Return the [x, y] coordinate for the center point of the cell that contains the specified text.  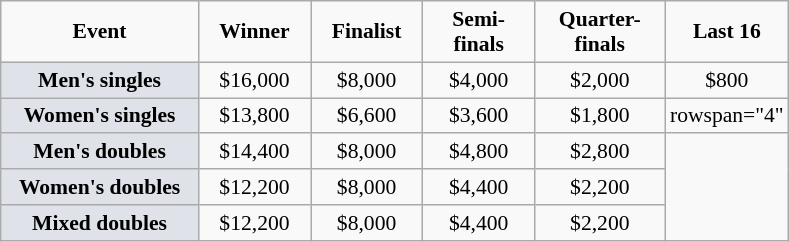
rowspan="4" [727, 116]
Quarter-finals [600, 32]
Last 16 [727, 32]
$13,800 [254, 116]
$6,600 [366, 116]
$2,000 [600, 80]
$4,800 [479, 152]
$4,000 [479, 80]
Event [100, 32]
Semi-finals [479, 32]
Mixed doubles [100, 223]
Finalist [366, 32]
Men's doubles [100, 152]
$14,400 [254, 152]
Winner [254, 32]
$16,000 [254, 80]
$3,600 [479, 116]
$2,800 [600, 152]
$800 [727, 80]
Men's singles [100, 80]
Women's singles [100, 116]
$1,800 [600, 116]
Women's doubles [100, 187]
